Scan for the cell matching the given text and deliver its [X, Y] coordinate at center. 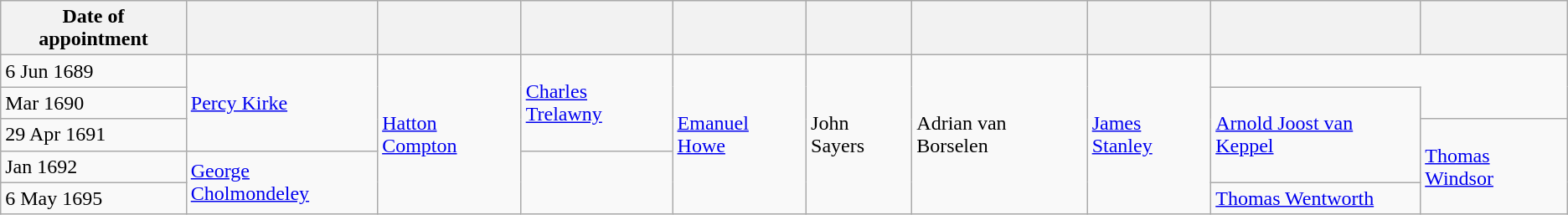
Date of appointment [94, 28]
Mar 1690 [94, 103]
6 May 1695 [94, 198]
Emanuel Howe [740, 135]
Charles Trelawny [596, 103]
Adrian van Borselen [1000, 135]
James Stanley [1149, 135]
John Sayers [859, 135]
Thomas Wentworth [1316, 198]
Hatton Compton [450, 135]
Thomas Windsor [1494, 166]
Jan 1692 [94, 166]
29 Apr 1691 [94, 135]
6 Jun 1689 [94, 71]
George Cholmondeley [281, 182]
Percy Kirke [281, 103]
Arnold Joost van Keppel [1316, 135]
